Locate the cell with the specified text and output its (X, Y) center coordinate. 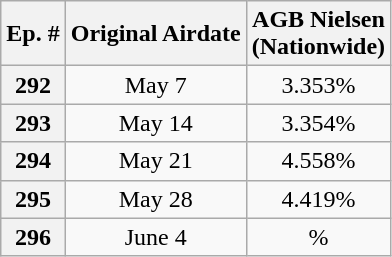
May 28 (156, 199)
294 (33, 161)
% (318, 237)
4.419% (318, 199)
292 (33, 85)
295 (33, 199)
293 (33, 123)
AGB Nielsen(Nationwide) (318, 34)
Ep. # (33, 34)
3.354% (318, 123)
June 4 (156, 237)
May 14 (156, 123)
May 21 (156, 161)
May 7 (156, 85)
296 (33, 237)
Original Airdate (156, 34)
3.353% (318, 85)
4.558% (318, 161)
